Identify which cell holds the provided text, then report its [x, y] central coordinate. 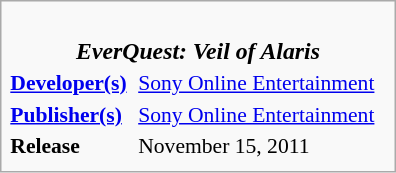
EverQuest: Veil of Alaris [198, 38]
Developer(s) [72, 83]
Publisher(s) [72, 114]
November 15, 2011 [262, 146]
Release [72, 146]
